For the text-containing cell, return its midpoint in [X, Y] coordinate format. 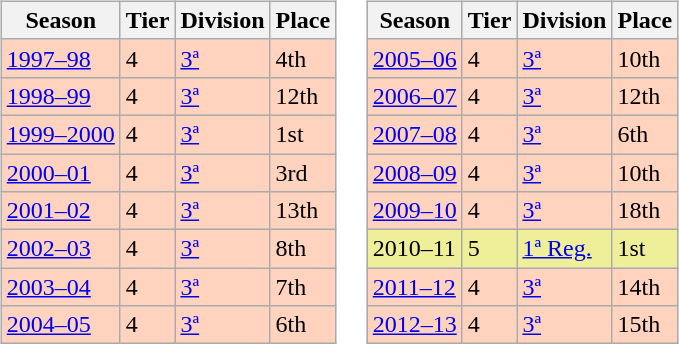
2009–10 [414, 211]
1998–99 [60, 96]
14th [645, 287]
13th [303, 211]
1999–2000 [60, 134]
2001–02 [60, 211]
2011–12 [414, 287]
15th [645, 325]
1ª Reg. [564, 249]
2006–07 [414, 96]
5 [490, 249]
18th [645, 211]
2007–08 [414, 134]
2012–13 [414, 325]
2008–09 [414, 173]
1997–98 [60, 58]
2010–11 [414, 249]
8th [303, 249]
2000–01 [60, 173]
2003–04 [60, 287]
7th [303, 287]
2004–05 [60, 325]
3rd [303, 173]
2005–06 [414, 58]
4th [303, 58]
2002–03 [60, 249]
